Extract the [X, Y] coordinate from the center of the cell holding the provided text.  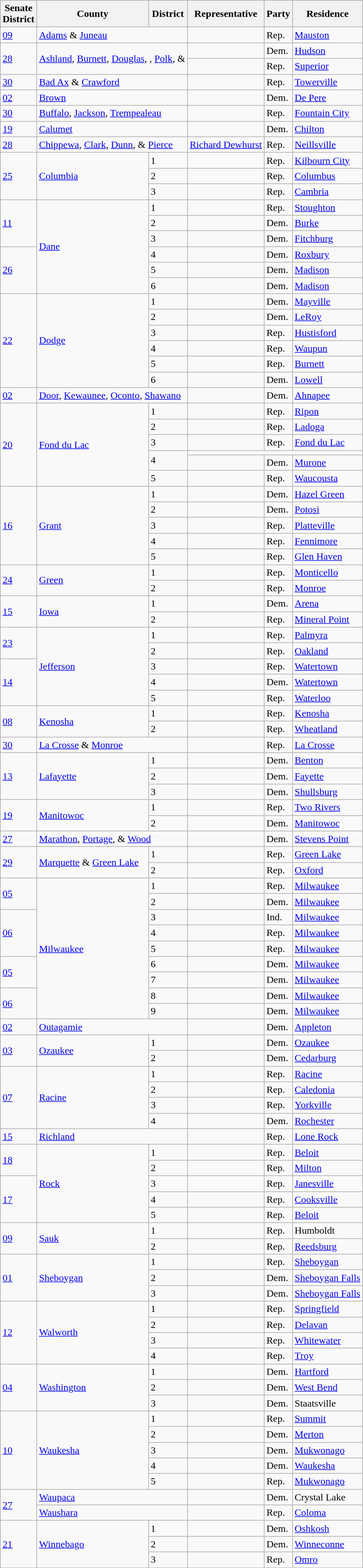
Waucousta [328, 478]
14 [19, 682]
Marquette & Green Lake [92, 862]
Lowell [328, 380]
Door, Kewaunee, Oconto, Shawano [112, 395]
La Crosse & Monroe [112, 745]
Glen Haven [328, 557]
16 [19, 525]
Palmyra [328, 635]
01 [19, 1278]
26 [19, 270]
County [92, 14]
Burnett [328, 364]
Cambria [328, 191]
18 [19, 1160]
Merton [328, 1434]
9 [168, 1011]
Waushara [112, 1513]
Residence [328, 14]
Chippewa, Clark, Dunn, & Pierce [112, 145]
Staatsville [328, 1403]
29 [19, 862]
Calumet [112, 129]
Adams & Juneau [112, 35]
Winnebago [92, 1544]
SenateDistrict [19, 14]
Ind. [278, 917]
Neillsville [328, 145]
Cedarburg [328, 1058]
Dodge [92, 341]
Oakland [328, 651]
Rock [92, 1183]
Columbia [92, 176]
Benton [328, 761]
22 [19, 341]
Waupaca [112, 1497]
Hazel Green [328, 494]
Waupun [328, 348]
23 [19, 643]
Oshkosh [328, 1528]
Winneconne [328, 1544]
Mauston [328, 35]
21 [19, 1544]
Humboldt [328, 1231]
10 [19, 1450]
West Bend [328, 1387]
11 [19, 223]
Ripon [328, 411]
Marathon, Portage, & Wood [112, 839]
Monroe [328, 588]
Two Rivers [328, 807]
Ahnapee [328, 395]
Potosi [328, 510]
Troy [328, 1356]
Kilbourn City [328, 160]
Green [92, 580]
Lone Rock [328, 1136]
13 [19, 776]
Richland [112, 1136]
Fayette [328, 776]
Representative [226, 14]
Hustisford [328, 333]
Oxford [328, 870]
Richard Dewhurst [226, 145]
Superior [328, 66]
Delavan [328, 1325]
Appleton [328, 1027]
Party [278, 14]
24 [19, 580]
Yorkville [328, 1105]
Mineral Point [328, 619]
Bad Ax & Crawford [112, 82]
Stevens Point [328, 839]
Janesville [328, 1183]
17 [19, 1199]
Fitchburg [328, 239]
8 [168, 996]
Waterloo [328, 698]
Lafayette [92, 776]
Walworth [92, 1332]
Murone [328, 463]
Chilton [328, 129]
Summit [328, 1419]
District [168, 14]
Cooksville [328, 1199]
Roxbury [328, 254]
Crystal Lake [328, 1497]
Stoughton [328, 207]
Dane [92, 246]
20 [19, 445]
Green Lake [328, 854]
Hartford [328, 1372]
Monticello [328, 572]
25 [19, 176]
Omro [328, 1560]
Platteville [328, 525]
Towerville [328, 82]
Whitewater [328, 1340]
Rochester [328, 1121]
Wheatland [328, 729]
Caledonia [328, 1090]
Ladoga [328, 427]
LeRoy [328, 317]
Springfield [328, 1309]
Jefferson [92, 666]
Columbus [328, 176]
03 [19, 1050]
Milton [328, 1168]
Grant [92, 525]
Shullsburg [328, 792]
Reedsburg [328, 1246]
Washington [92, 1387]
07 [19, 1097]
Hudson [328, 51]
7 [168, 980]
Burke [328, 223]
Mayville [328, 301]
Iowa [92, 611]
Coloma [328, 1513]
Fountain City [328, 113]
De Pere [328, 98]
La Crosse [328, 745]
Ashland, Burnett, Douglas, , Polk, & [112, 58]
Fennimore [328, 541]
08 [19, 721]
12 [19, 1332]
04 [19, 1387]
Sauk [92, 1239]
Brown [112, 98]
Arena [328, 604]
Buffalo, Jackson, Trempealeau [112, 113]
Outagamie [112, 1027]
